Pinpoint the cell where the given text exists, returning its [x, y] midpoint coordinate. 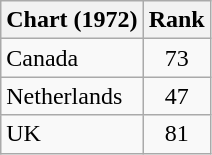
Netherlands [72, 96]
73 [176, 58]
47 [176, 96]
Rank [176, 20]
Canada [72, 58]
Chart (1972) [72, 20]
UK [72, 134]
81 [176, 134]
